Search for the cell housing the specified text and yield its [x, y] center coordinate. 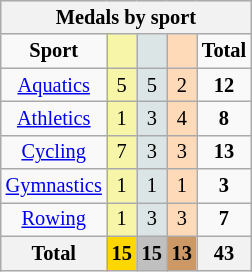
43 [224, 253]
Rowing [54, 219]
Athletics [54, 118]
Sport [54, 51]
8 [224, 118]
Medals by sport [126, 17]
2 [182, 85]
Gymnastics [54, 186]
Cycling [54, 152]
4 [182, 118]
12 [224, 85]
Aquatics [54, 85]
